Output the [x, y] coordinate of the center of the cell containing the given text.  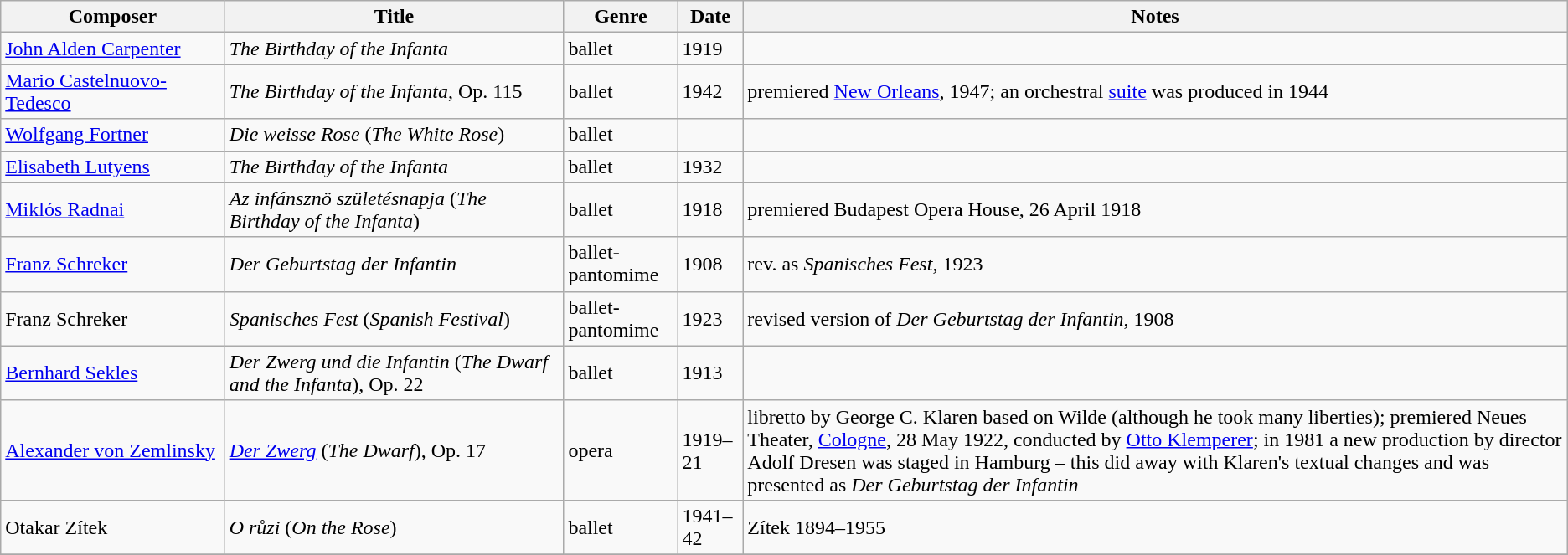
John Alden Carpenter [112, 49]
O růzi (On the Rose) [394, 527]
Wolfgang Fortner [112, 135]
Notes [1155, 17]
1919–21 [710, 450]
1919 [710, 49]
premiered New Orleans, 1947; an orchestral suite was produced in 1944 [1155, 92]
Title [394, 17]
Date [710, 17]
Mario Castelnuovo-Tedesco [112, 92]
Der Zwerg und die Infantin (The Dwarf and the Infanta), Op. 22 [394, 373]
Zítek 1894–1955 [1155, 527]
1918 [710, 209]
Az infánsznö születésnapja (The Birthday of the Infanta) [394, 209]
opera [621, 450]
1932 [710, 167]
Otakar Zítek [112, 527]
Der Zwerg (The Dwarf), Op. 17 [394, 450]
1923 [710, 318]
Miklós Radnai [112, 209]
Der Geburtstag der Infantin [394, 265]
Spanisches Fest (Spanish Festival) [394, 318]
Elisabeth Lutyens [112, 167]
revised version of Der Geburtstag der Infantin, 1908 [1155, 318]
Genre [621, 17]
Bernhard Sekles [112, 373]
1908 [710, 265]
1913 [710, 373]
1941–42 [710, 527]
premiered Budapest Opera House, 26 April 1918 [1155, 209]
rev. as Spanisches Fest, 1923 [1155, 265]
Alexander von Zemlinsky [112, 450]
The Birthday of the Infanta, Op. 115 [394, 92]
Composer [112, 17]
1942 [710, 92]
Die weisse Rose (The White Rose) [394, 135]
